Identify which cell holds the provided text, then report its [x, y] central coordinate. 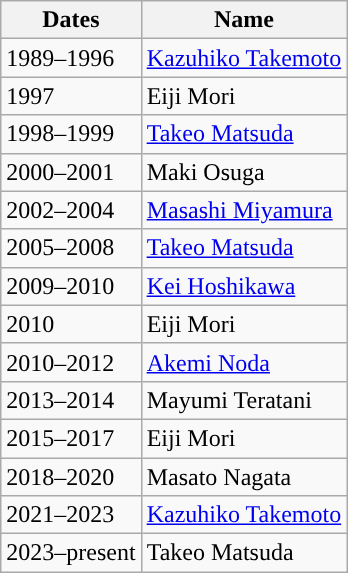
2018–2020 [71, 477]
1998–1999 [71, 134]
Mayumi Teratani [244, 400]
2005–2008 [71, 248]
Maki Osuga [244, 172]
2002–2004 [71, 210]
2013–2014 [71, 400]
2021–2023 [71, 515]
2015–2017 [71, 438]
Masato Nagata [244, 477]
2023–present [71, 553]
Kei Hoshikawa [244, 286]
Akemi Noda [244, 362]
Masashi Miyamura [244, 210]
Name [244, 20]
2000–2001 [71, 172]
2010 [71, 324]
Dates [71, 20]
2009–2010 [71, 286]
1989–1996 [71, 58]
1997 [71, 96]
2010–2012 [71, 362]
